From the cell containing the given text, extract its center point as [X, Y] coordinate. 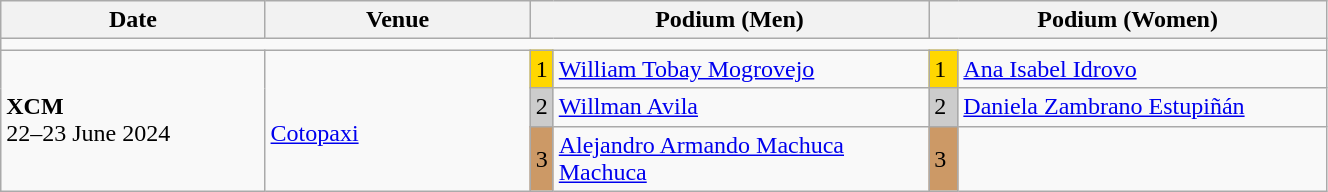
Daniela Zambrano Estupiñán [1142, 107]
Podium (Women) [1128, 20]
Cotopaxi [398, 120]
Ana Isabel Idrovo [1142, 69]
Podium (Men) [730, 20]
Alejandro Armando Machuca Machuca [741, 158]
XCM 22–23 June 2024 [133, 120]
Date [133, 20]
William Tobay Mogrovejo [741, 69]
Venue [398, 20]
Willman Avila [741, 107]
